From the cell containing the given text, extract its center point as (x, y) coordinate. 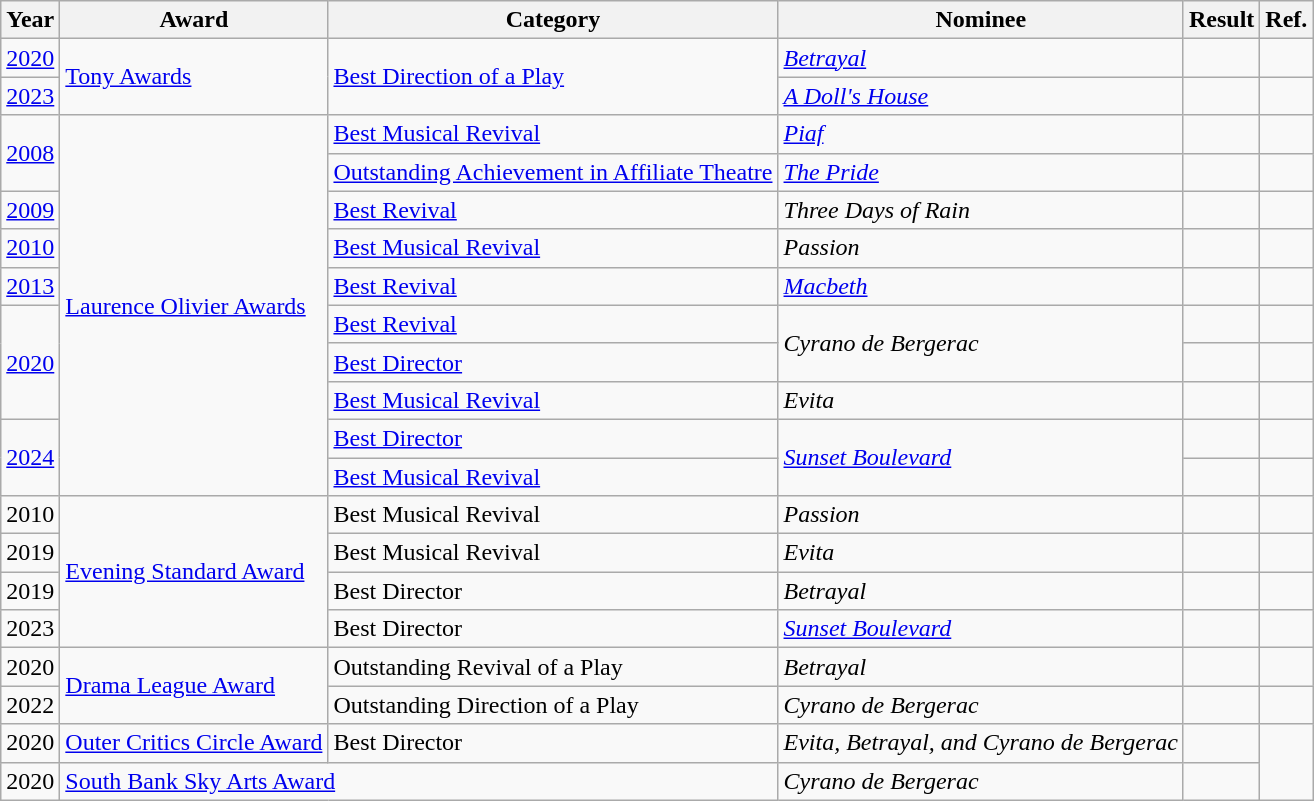
Nominee (980, 20)
Macbeth (980, 286)
Result (1221, 20)
Outstanding Achievement in Affiliate Theatre (553, 172)
2009 (30, 210)
2024 (30, 457)
Three Days of Rain (980, 210)
Best Direction of a Play (553, 77)
Outstanding Direction of a Play (553, 705)
2022 (30, 705)
Outer Critics Circle Award (194, 743)
2013 (30, 286)
Outstanding Revival of a Play (553, 667)
Laurence Olivier Awards (194, 306)
Tony Awards (194, 77)
A Doll's House (980, 96)
South Bank Sky Arts Award (419, 781)
The Pride (980, 172)
Award (194, 20)
Category (553, 20)
Ref. (1286, 20)
2008 (30, 153)
Evita, Betrayal, and Cyrano de Bergerac (980, 743)
Piaf (980, 134)
Year (30, 20)
Evening Standard Award (194, 572)
Drama League Award (194, 686)
